From the cell containing the given text, extract its center point as (x, y) coordinate. 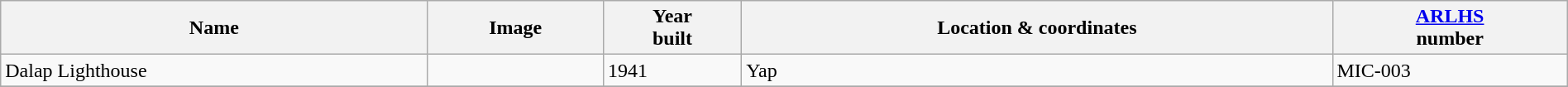
1941 (672, 70)
Yap (1037, 70)
Location & coordinates (1037, 28)
Image (515, 28)
Dalap Lighthouse (214, 70)
ARLHSnumber (1450, 28)
Name (214, 28)
Yearbuilt (672, 28)
MIC-003 (1450, 70)
